Detect which cell encompasses the target text, then output its (x, y) center coordinate. 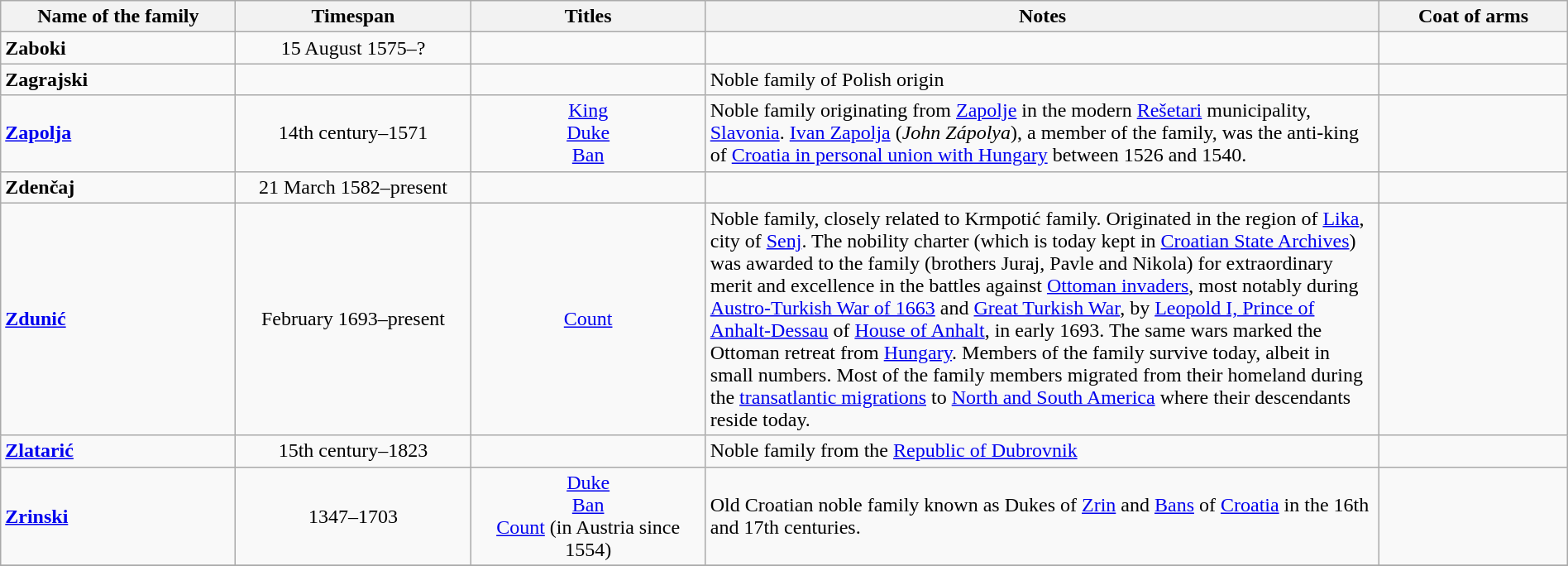
Timespan (353, 17)
15th century–1823 (353, 451)
Zaboki (118, 48)
KingDukeBan (588, 133)
Noble family from the Republic of Dubrovnik (1042, 451)
Count (588, 319)
Zrinski (118, 516)
Zapolja (118, 133)
21 March 1582–present (353, 187)
Zdunić (118, 319)
1347–1703 (353, 516)
15 August 1575–? (353, 48)
Old Croatian noble family known as Dukes of Zrin and Bans of Croatia in the 16th and 17th centuries. (1042, 516)
Name of the family (118, 17)
Zdenčaj (118, 187)
Titles (588, 17)
14th century–1571 (353, 133)
Coat of arms (1474, 17)
Noble family of Polish origin (1042, 79)
DukeBanCount (in Austria since 1554) (588, 516)
Zagrajski (118, 79)
Zlatarić (118, 451)
February 1693–present (353, 319)
Notes (1042, 17)
